Locate the cell with the specified text and output its (X, Y) center coordinate. 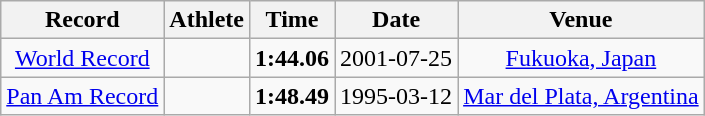
Pan Am Record (82, 96)
1:44.06 (292, 58)
Time (292, 20)
Athlete (207, 20)
Record (82, 20)
Fukuoka, Japan (582, 58)
Venue (582, 20)
1995-03-12 (396, 96)
Mar del Plata, Argentina (582, 96)
1:48.49 (292, 96)
World Record (82, 58)
Date (396, 20)
2001-07-25 (396, 58)
